Identify which cell holds the provided text, then report its (X, Y) central coordinate. 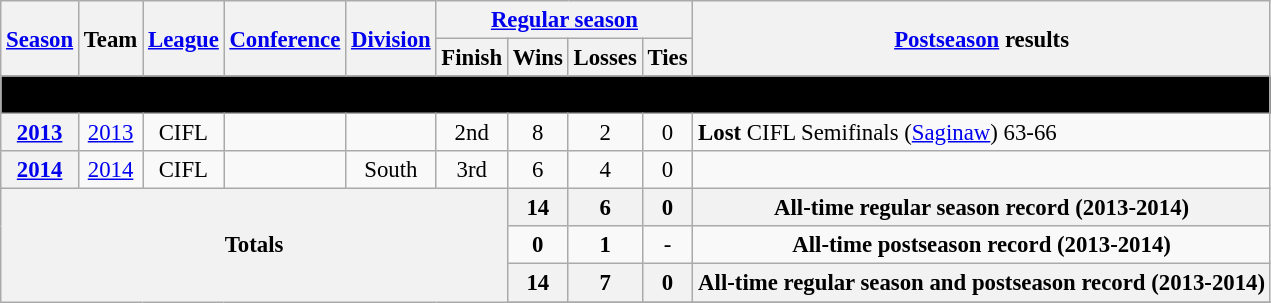
Regular season (564, 20)
Team (110, 38)
Totals (254, 246)
4 (605, 170)
- (668, 245)
South (391, 170)
Wins (538, 58)
All-time postseason record (2013-2014) (982, 245)
Conference (285, 38)
Dayton Sharks (636, 95)
Lost CIFL Semifinals (Saginaw) 63-66 (982, 133)
8 (538, 133)
Finish (472, 58)
All-time regular season record (2013-2014) (982, 208)
Division (391, 38)
League (184, 38)
1 (605, 245)
7 (605, 283)
3rd (472, 170)
Losses (605, 58)
Season (40, 38)
2 (605, 133)
Ties (668, 58)
Postseason results (982, 38)
2nd (472, 133)
All-time regular season and postseason record (2013-2014) (982, 283)
